Pinpoint the cell where the given text exists, returning its (x, y) midpoint coordinate. 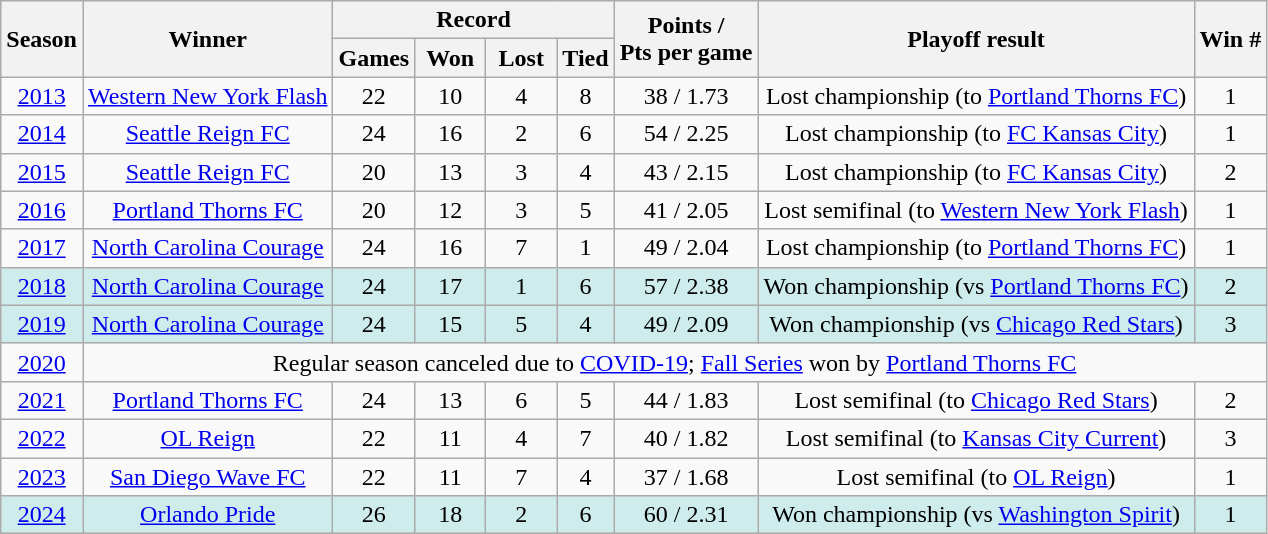
Lost (522, 58)
44 / 1.83 (686, 400)
2017 (42, 248)
Playoff result (976, 39)
57 / 2.38 (686, 286)
Won championship (vs Chicago Red Stars) (976, 324)
2022 (42, 438)
San Diego Wave FC (207, 477)
Tied (586, 58)
Won (450, 58)
49 / 2.04 (686, 248)
Games (374, 58)
Won championship (vs Portland Thorns FC) (976, 286)
2013 (42, 96)
41 / 2.05 (686, 210)
Season (42, 39)
2014 (42, 134)
8 (586, 96)
2021 (42, 400)
54 / 2.25 (686, 134)
Lost semifinal (to Kansas City Current) (976, 438)
37 / 1.68 (686, 477)
49 / 2.09 (686, 324)
2016 (42, 210)
60 / 2.31 (686, 515)
Regular season canceled due to COVID-19; Fall Series won by Portland Thorns FC (674, 362)
38 / 1.73 (686, 96)
Lost semifinal (to Chicago Red Stars) (976, 400)
2018 (42, 286)
Record (474, 20)
10 (450, 96)
40 / 1.82 (686, 438)
2015 (42, 172)
Lost semifinal (to OL Reign) (976, 477)
17 (450, 286)
2024 (42, 515)
18 (450, 515)
Orlando Pride (207, 515)
15 (450, 324)
Western New York Flash (207, 96)
Win # (1230, 39)
43 / 2.15 (686, 172)
Lost semifinal (to Western New York Flash) (976, 210)
12 (450, 210)
OL Reign (207, 438)
26 (374, 515)
2020 (42, 362)
Points / Pts per game (686, 39)
Won championship (vs Washington Spirit) (976, 515)
2023 (42, 477)
2019 (42, 324)
Winner (207, 39)
